Detect which cell encompasses the target text, then output its (x, y) center coordinate. 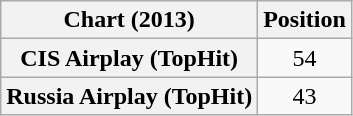
CIS Airplay (TopHit) (130, 58)
Chart (2013) (130, 20)
Russia Airplay (TopHit) (130, 96)
Position (305, 20)
43 (305, 96)
54 (305, 58)
